Search for the cell housing the specified text and yield its [X, Y] center coordinate. 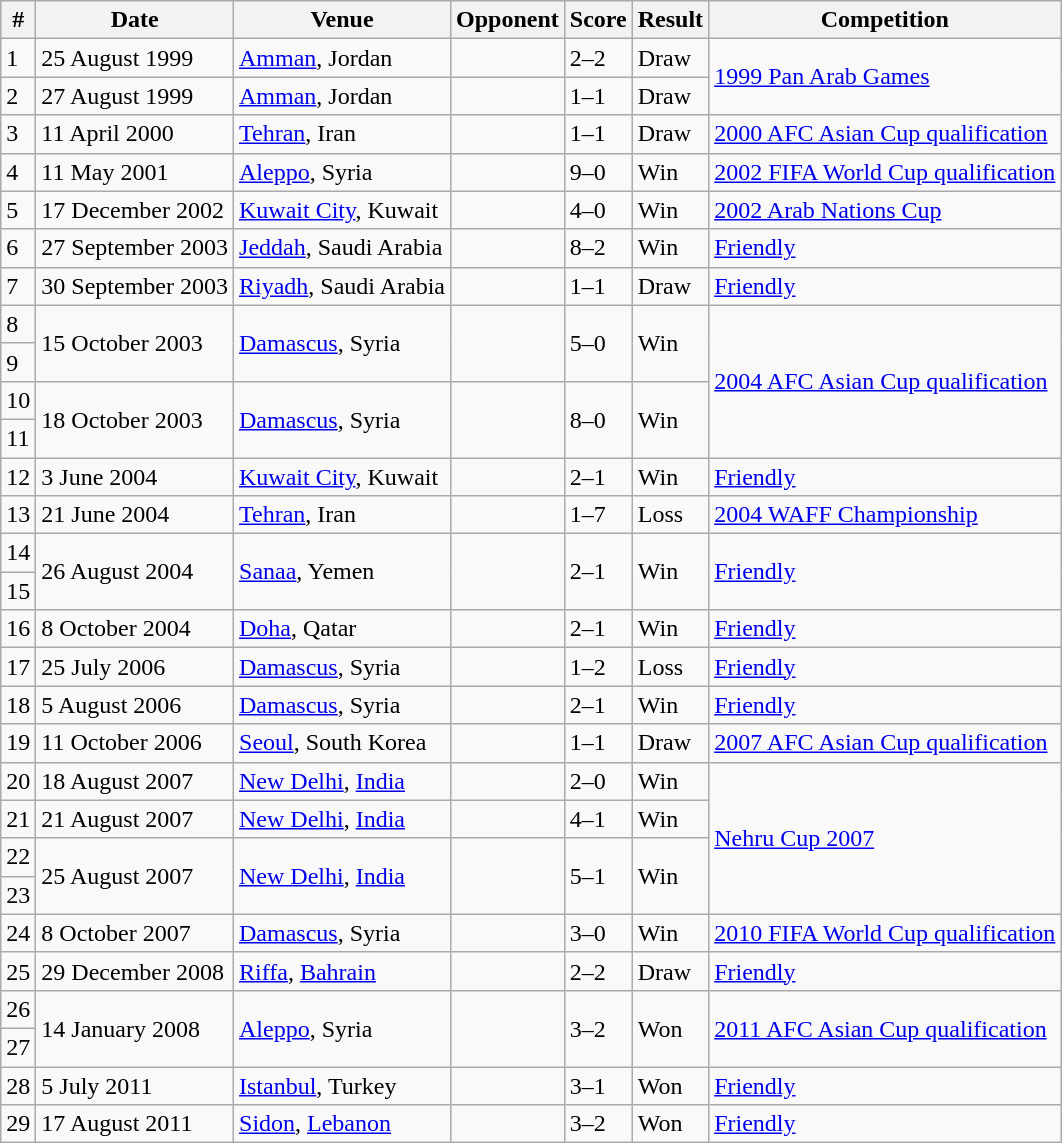
1999 Pan Arab Games [885, 77]
5–0 [598, 343]
2 [18, 96]
29 [18, 1124]
# [18, 20]
14 [18, 553]
25 [18, 971]
2004 AFC Asian Cup qualification [885, 381]
21 August 2007 [135, 819]
2004 WAFF Championship [885, 515]
27 September 2003 [135, 248]
17 December 2002 [135, 210]
4–1 [598, 819]
2000 AFC Asian Cup qualification [885, 134]
11 [18, 438]
Nehru Cup 2007 [885, 838]
Riffa, Bahrain [342, 971]
Result [670, 20]
8–0 [598, 419]
26 August 2004 [135, 572]
3–0 [598, 933]
2002 Arab Nations Cup [885, 210]
Competition [885, 20]
5 [18, 210]
14 January 2008 [135, 1028]
11 May 2001 [135, 172]
26 [18, 1009]
17 [18, 667]
2002 FIFA World Cup qualification [885, 172]
16 [18, 629]
Seoul, South Korea [342, 743]
22 [18, 857]
10 [18, 400]
3 [18, 134]
11 April 2000 [135, 134]
7 [18, 286]
2007 AFC Asian Cup qualification [885, 743]
27 August 1999 [135, 96]
Date [135, 20]
2011 AFC Asian Cup qualification [885, 1028]
28 [18, 1085]
3–1 [598, 1085]
Doha, Qatar [342, 629]
18 [18, 705]
8 October 2004 [135, 629]
30 September 2003 [135, 286]
Sanaa, Yemen [342, 572]
25 August 1999 [135, 58]
8 October 2007 [135, 933]
19 [18, 743]
18 October 2003 [135, 419]
13 [18, 515]
8–2 [598, 248]
27 [18, 1047]
21 [18, 819]
Venue [342, 20]
25 July 2006 [135, 667]
23 [18, 895]
Score [598, 20]
5–1 [598, 876]
4 [18, 172]
5 July 2011 [135, 1085]
Opponent [508, 20]
8 [18, 324]
15 [18, 591]
17 August 2011 [135, 1124]
Riyadh, Saudi Arabia [342, 286]
Sidon, Lebanon [342, 1124]
29 December 2008 [135, 971]
18 August 2007 [135, 781]
1–7 [598, 515]
3 June 2004 [135, 477]
12 [18, 477]
Istanbul, Turkey [342, 1085]
2010 FIFA World Cup qualification [885, 933]
20 [18, 781]
25 August 2007 [135, 876]
1–2 [598, 667]
6 [18, 248]
4–0 [598, 210]
1 [18, 58]
Jeddah, Saudi Arabia [342, 248]
2–0 [598, 781]
21 June 2004 [135, 515]
11 October 2006 [135, 743]
5 August 2006 [135, 705]
9 [18, 362]
15 October 2003 [135, 343]
9–0 [598, 172]
24 [18, 933]
